Return the [x, y] coordinate for the center point of the cell that contains the specified text.  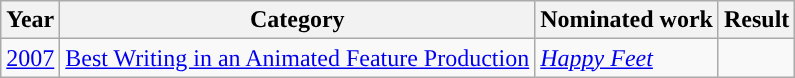
Category [298, 20]
Happy Feet [627, 58]
2007 [30, 58]
Best Writing in an Animated Feature Production [298, 58]
Year [30, 20]
Nominated work [627, 20]
Result [756, 20]
